Pinpoint the cell where the given text exists, returning its [X, Y] midpoint coordinate. 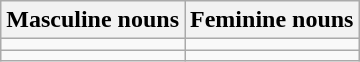
Masculine nouns [93, 20]
Feminine nouns [272, 20]
